Provide the (X, Y) coordinate of the cell's center where the given text is located.  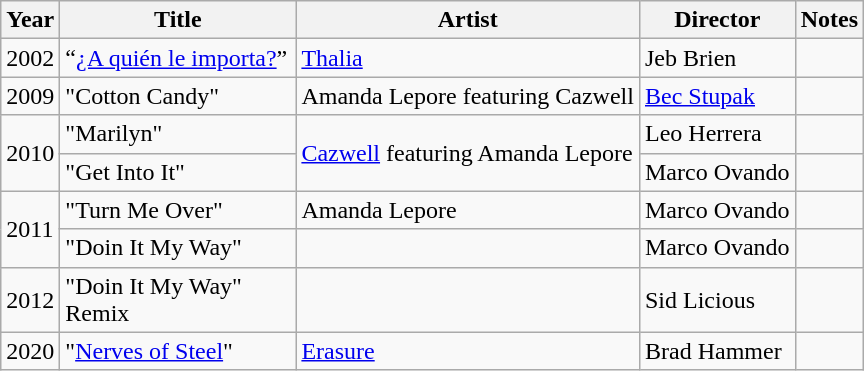
Cazwell featuring Amanda Lepore (468, 153)
2020 (30, 351)
"Doin It My Way" Remix (178, 300)
Brad Hammer (717, 351)
"Get Into It" (178, 172)
Bec Stupak (717, 96)
Amanda Lepore featuring Cazwell (468, 96)
Notes (829, 20)
"Turn Me Over" (178, 210)
"Marilyn" (178, 134)
Leo Herrera (717, 134)
Sid Licious (717, 300)
Amanda Lepore (468, 210)
Jeb Brien (717, 58)
2012 (30, 300)
Year (30, 20)
"Cotton Candy" (178, 96)
"Doin It My Way" (178, 248)
Title (178, 20)
“¿A quién le importa?” (178, 58)
Erasure (468, 351)
2002 (30, 58)
Thalia (468, 58)
2010 (30, 153)
Artist (468, 20)
"Nerves of Steel" (178, 351)
Director (717, 20)
2011 (30, 229)
2009 (30, 96)
